Capture the cell that displays the provided text and extract its (X, Y) central coordinate. 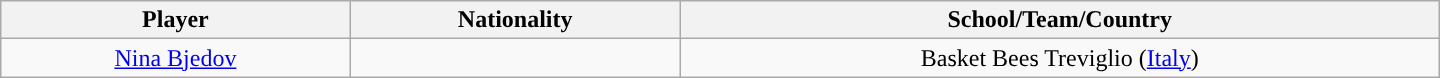
Basket Bees Treviglio (Italy) (1060, 58)
Nina Bjedov (176, 58)
School/Team/Country (1060, 20)
Nationality (515, 20)
Player (176, 20)
